Extract the (X, Y) coordinate from the center of the cell holding the provided text.  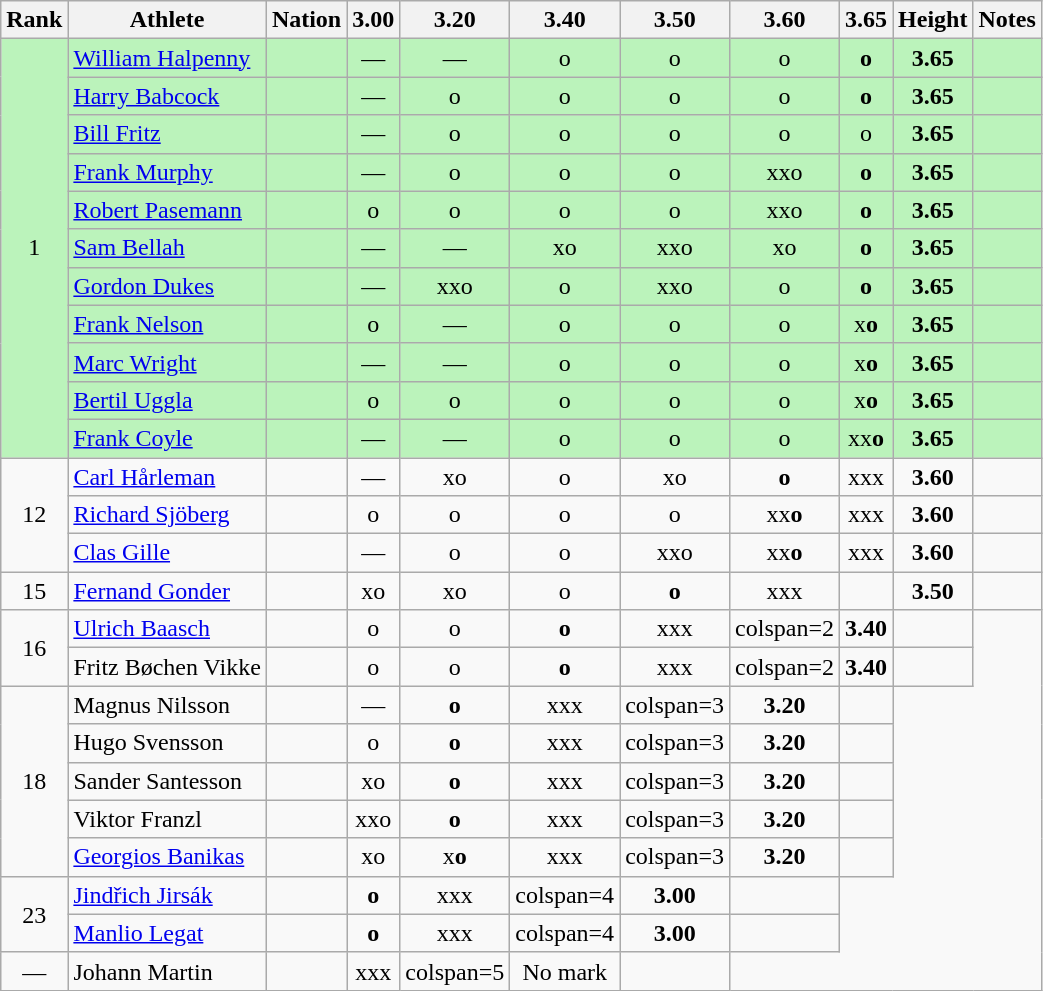
Johann Martin (167, 971)
12 (34, 515)
Fernand Gonder (167, 591)
1 (34, 248)
Richard Sjöberg (167, 515)
Notes (1007, 20)
No mark (565, 971)
Sam Bellah (167, 248)
William Halpenny (167, 58)
Jindřich Jirsák (167, 895)
Robert Pasemann (167, 210)
Height (933, 20)
15 (34, 591)
Clas Gille (167, 553)
Manlio Legat (167, 933)
Harry Babcock (167, 96)
Rank (34, 20)
Hugo Svensson (167, 743)
Frank Murphy (167, 172)
Sander Santesson (167, 781)
Frank Coyle (167, 438)
Marc Wright (167, 362)
23 (34, 914)
Carl Hårleman (167, 477)
Athlete (167, 20)
Bertil Uggla (167, 400)
Georgios Banikas (167, 857)
18 (34, 781)
Gordon Dukes (167, 286)
Fritz Bøchen Vikke (167, 667)
16 (34, 648)
Ulrich Baasch (167, 629)
colspan=5 (455, 971)
Viktor Franzl (167, 819)
Bill Fritz (167, 134)
Frank Nelson (167, 324)
Magnus Nilsson (167, 705)
Nation (306, 20)
